Identify which cell holds the provided text, then report its [X, Y] central coordinate. 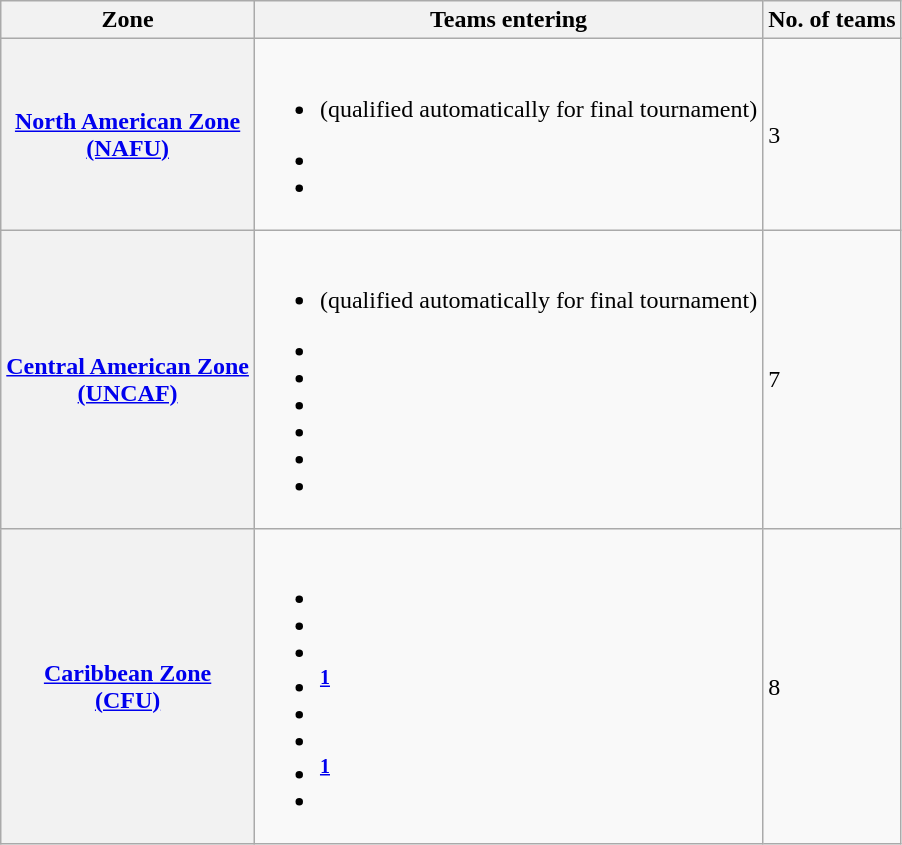
No. of teams [832, 20]
8 [832, 686]
7 [832, 380]
Central American Zone(UNCAF) [128, 380]
Zone [128, 20]
3 [832, 134]
North American Zone(NAFU) [128, 134]
11 [508, 686]
Teams entering [508, 20]
Caribbean Zone(CFU) [128, 686]
